Identify which cell holds the provided text, then report its [X, Y] central coordinate. 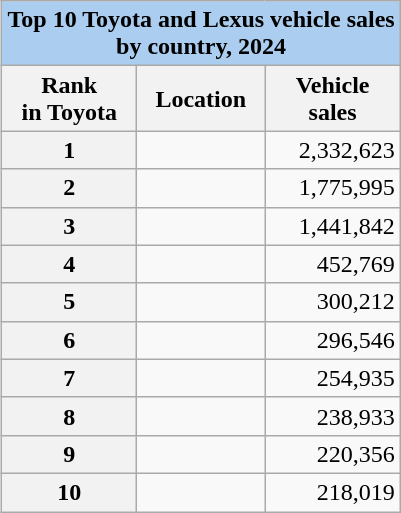
1,441,842 [332, 226]
452,769 [332, 264]
Top 10 Toyota and Lexus vehicle salesby country, 2024 [201, 34]
Location [200, 98]
238,933 [332, 416]
1 [69, 150]
1,775,995 [332, 188]
2 [69, 188]
4 [69, 264]
10 [69, 492]
300,212 [332, 302]
Vehiclesales [332, 98]
254,935 [332, 378]
6 [69, 340]
3 [69, 226]
Rankin Toyota [69, 98]
220,356 [332, 454]
5 [69, 302]
8 [69, 416]
7 [69, 378]
9 [69, 454]
2,332,623 [332, 150]
296,546 [332, 340]
218,019 [332, 492]
